Search for the cell housing the specified text and yield its (X, Y) center coordinate. 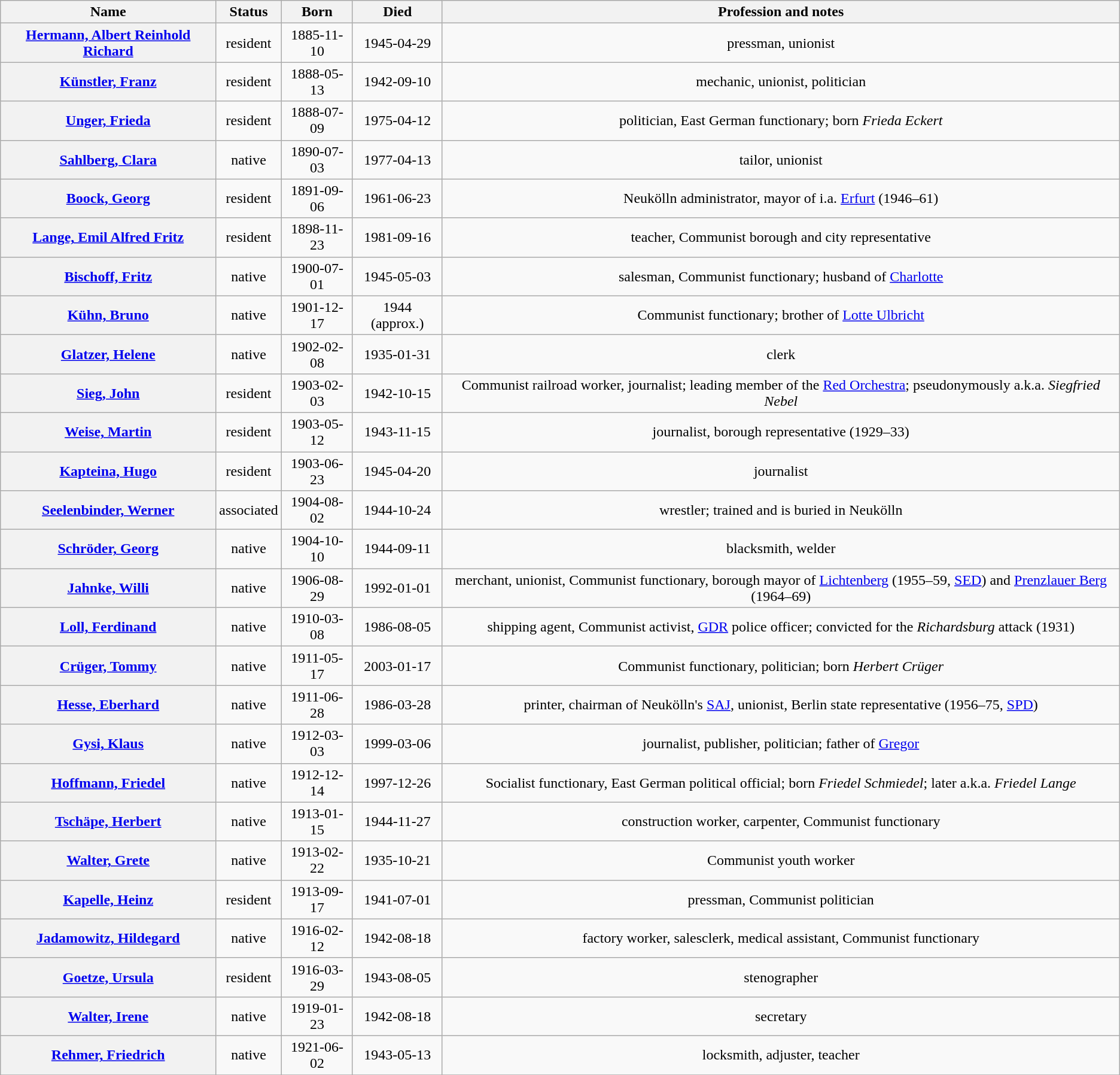
1904-10-10 (317, 549)
Crüger, Tommy (108, 666)
1913-01-15 (317, 821)
1943-05-13 (397, 1055)
1910-03-08 (317, 627)
construction worker, carpenter, Communist functionary (781, 821)
merchant, unionist, Communist functionary, borough mayor of Lichtenberg (1955–59, SED) and Prenzlauer Berg (1964–69) (781, 588)
Kapteina, Hugo (108, 470)
Walter, Grete (108, 861)
1941-07-01 (397, 899)
journalist, publisher, politician; father of Gregor (781, 743)
Status (249, 12)
Died (397, 12)
Unger, Frieda (108, 121)
Neukölln administrator, mayor of i.a. Erfurt (1946–61) (781, 199)
Jahnke, Willi (108, 588)
Boock, Georg (108, 199)
Communist youth worker (781, 861)
1913-02-22 (317, 861)
1999-03-06 (397, 743)
1944-09-11 (397, 549)
journalist (781, 470)
1885-11-10 (317, 43)
1942-10-15 (397, 393)
1888-05-13 (317, 81)
1912-12-14 (317, 783)
salesman, Communist functionary; husband of Charlotte (781, 277)
1916-02-12 (317, 939)
Communist functionary, politician; born Herbert Crüger (781, 666)
factory worker, salesclerk, medical assistant, Communist functionary (781, 939)
wrestler; trained and is buried in Neukölln (781, 510)
1981-09-16 (397, 237)
secretary (781, 1016)
Künstler, Franz (108, 81)
1945-04-20 (397, 470)
1906-08-29 (317, 588)
1986-03-28 (397, 705)
locksmith, adjuster, teacher (781, 1055)
1888-07-09 (317, 121)
1898-11-23 (317, 237)
1902-02-08 (317, 354)
1944-11-27 (397, 821)
1945-04-29 (397, 43)
Socialist functionary, East German political official; born Friedel Schmiedel; later a.k.a. Friedel Lange (781, 783)
Jadamowitz, Hildegard (108, 939)
1943-08-05 (397, 977)
1942-09-10 (397, 81)
1891-09-06 (317, 199)
Glatzer, Helene (108, 354)
mechanic, unionist, politician (781, 81)
1975-04-12 (397, 121)
1913-09-17 (317, 899)
1903-02-03 (317, 393)
1977-04-13 (397, 159)
Hermann, Albert Reinhold Richard (108, 43)
1912-03-03 (317, 743)
1935-10-21 (397, 861)
Communist railroad worker, journalist; leading member of the Red Orchestra; pseudonymously a.k.a. Siegfried Nebel (781, 393)
1992-01-01 (397, 588)
journalist, borough representative (1929–33) (781, 432)
Communist functionary; brother of Lotte Ulbricht (781, 315)
Schröder, Georg (108, 549)
Loll, Ferdinand (108, 627)
1916-03-29 (317, 977)
1919-01-23 (317, 1016)
associated (249, 510)
Sieg, John (108, 393)
printer, chairman of Neukölln's SAJ, unionist, Berlin state representative (1956–75, SPD) (781, 705)
Gysi, Klaus (108, 743)
Tschäpe, Herbert (108, 821)
1904-08-02 (317, 510)
1935-01-31 (397, 354)
1945-05-03 (397, 277)
Goetze, Ursula (108, 977)
Bischoff, Fritz (108, 277)
Weise, Martin (108, 432)
1911-05-17 (317, 666)
1900-07-01 (317, 277)
Rehmer, Friedrich (108, 1055)
1943-11-15 (397, 432)
1903-05-12 (317, 432)
Profession and notes (781, 12)
tailor, unionist (781, 159)
1903-06-23 (317, 470)
blacksmith, welder (781, 549)
1944-10-24 (397, 510)
Hesse, Eberhard (108, 705)
politician, East German functionary; born Frieda Eckert (781, 121)
2003-01-17 (397, 666)
Born (317, 12)
shipping agent, Communist activist, GDR police officer; convicted for the Richardsburg attack (1931) (781, 627)
Walter, Irene (108, 1016)
1961-06-23 (397, 199)
1997-12-26 (397, 783)
1944 (approx.) (397, 315)
pressman, Communist politician (781, 899)
Name (108, 12)
1911-06-28 (317, 705)
teacher, Communist borough and city representative (781, 237)
1901-12-17 (317, 315)
Seelenbinder, Werner (108, 510)
Kühn, Bruno (108, 315)
Kapelle, Heinz (108, 899)
1986-08-05 (397, 627)
Lange, Emil Alfred Fritz (108, 237)
1921-06-02 (317, 1055)
clerk (781, 354)
1890-07-03 (317, 159)
pressman, unionist (781, 43)
Hoffmann, Friedel (108, 783)
stenographer (781, 977)
Sahlberg, Clara (108, 159)
